From the cell containing the given text, extract its center point as (X, Y) coordinate. 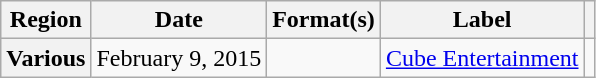
Date (179, 20)
Region (46, 20)
Cube Entertainment (482, 58)
Various (46, 58)
Format(s) (324, 20)
Label (482, 20)
February 9, 2015 (179, 58)
